Return (x, y) of the center of cell containing provided text 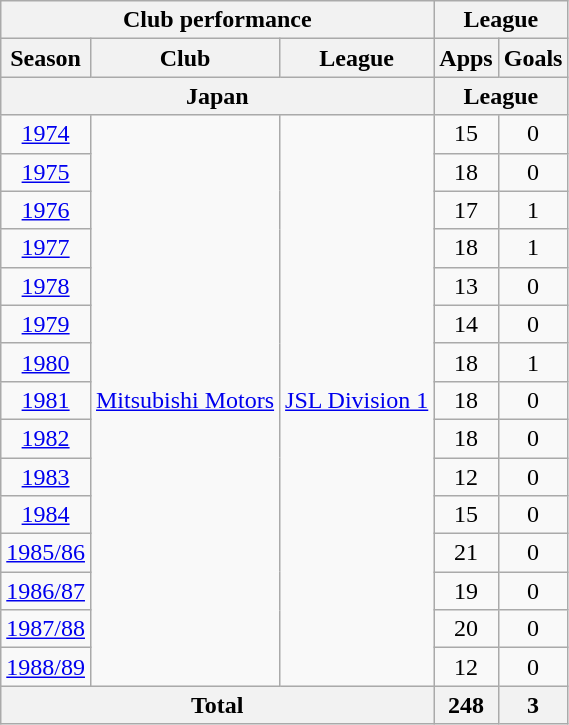
1987/88 (46, 629)
13 (466, 286)
1985/86 (46, 553)
1977 (46, 248)
1981 (46, 400)
14 (466, 324)
1986/87 (46, 591)
19 (466, 591)
Apps (466, 58)
1988/89 (46, 667)
1978 (46, 286)
20 (466, 629)
1982 (46, 438)
17 (466, 210)
Club (184, 58)
Club performance (218, 20)
Mitsubishi Motors (184, 400)
3 (533, 705)
Season (46, 58)
1984 (46, 515)
Japan (218, 96)
1974 (46, 134)
1980 (46, 362)
Total (218, 705)
Goals (533, 58)
21 (466, 553)
1979 (46, 324)
1976 (46, 210)
1975 (46, 172)
1983 (46, 477)
248 (466, 705)
JSL Division 1 (357, 400)
